Return the (x, y) coordinate for the center point of the cell that contains the specified text.  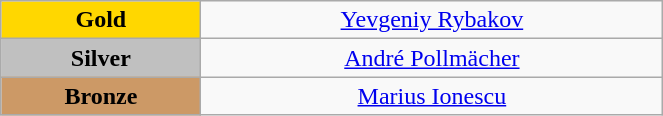
Yevgeniy Rybakov (432, 20)
Silver (101, 58)
Gold (101, 20)
André Pollmächer (432, 58)
Bronze (101, 96)
Marius Ionescu (432, 96)
